From the cell containing the given text, extract its center point as (x, y) coordinate. 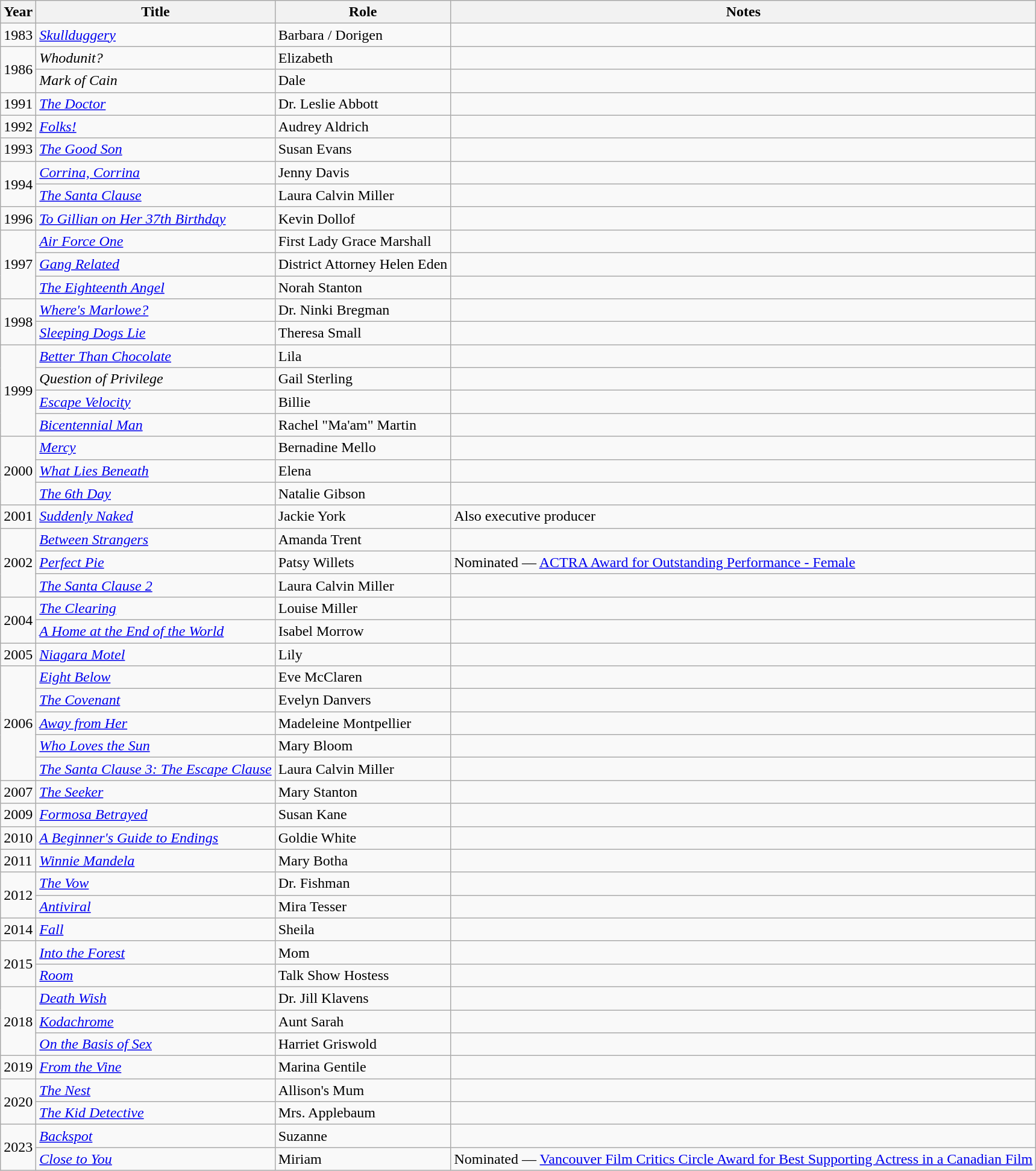
The Kid Detective (155, 1113)
Question of Privilege (155, 379)
1998 (18, 322)
The Covenant (155, 700)
Formosa Betrayed (155, 815)
Where's Marlowe? (155, 310)
Notes (744, 12)
Amanda Trent (363, 539)
2018 (18, 1021)
2020 (18, 1102)
Susan Evans (363, 149)
Eight Below (155, 677)
1994 (18, 184)
To Gillian on Her 37th Birthday (155, 218)
Mrs. Applebaum (363, 1113)
Dr. Jill Klavens (363, 998)
Escape Velocity (155, 402)
Evelyn Danvers (363, 700)
Dr. Leslie Abbott (363, 104)
Role (363, 12)
Nominated — Vancouver Film Critics Circle Award for Best Supporting Actress in a Canadian Film (744, 1159)
Between Strangers (155, 539)
2006 (18, 723)
Folks! (155, 127)
Nominated — ACTRA Award for Outstanding Performance - Female (744, 562)
Billie (363, 402)
The Santa Clause 3: The Escape Clause (155, 769)
Into the Forest (155, 952)
Jenny Davis (363, 172)
Goldie White (363, 838)
2023 (18, 1147)
Mary Stanton (363, 792)
Audrey Aldrich (363, 127)
Suddenly Naked (155, 516)
The Nest (155, 1090)
On the Basis of Sex (155, 1044)
2009 (18, 815)
2011 (18, 861)
Theresa Small (363, 333)
2001 (18, 516)
Antiviral (155, 906)
1997 (18, 264)
2015 (18, 964)
Dr. Fishman (363, 884)
From the Vine (155, 1067)
Air Force One (155, 241)
Talk Show Hostess (363, 975)
2012 (18, 895)
Winnie Mandela (155, 861)
Bernadine Mello (363, 448)
Sheila (363, 929)
Natalie Gibson (363, 494)
The Seeker (155, 792)
Miriam (363, 1159)
Bicentennial Man (155, 425)
2000 (18, 471)
Close to You (155, 1159)
The Vow (155, 884)
2014 (18, 929)
Elena (363, 471)
A Beginner's Guide to Endings (155, 838)
Harriet Griswold (363, 1044)
Lily (363, 654)
Skullduggery (155, 35)
Aunt Sarah (363, 1022)
1993 (18, 149)
Mark of Cain (155, 81)
1992 (18, 127)
The Santa Clause (155, 195)
Mary Botha (363, 861)
Gail Sterling (363, 379)
Suzanne (363, 1136)
Title (155, 12)
Dale (363, 81)
Susan Kane (363, 815)
Mercy (155, 448)
District Attorney Helen Eden (363, 264)
Elizabeth (363, 58)
Year (18, 12)
Jackie York (363, 516)
Marina Gentile (363, 1067)
The Santa Clause 2 (155, 585)
Room (155, 975)
The Good Son (155, 149)
Also executive producer (744, 516)
Eve McClaren (363, 677)
First Lady Grace Marshall (363, 241)
1986 (18, 69)
Mom (363, 952)
Who Loves the Sun (155, 746)
1996 (18, 218)
Perfect Pie (155, 562)
Fall (155, 929)
Allison's Mum (363, 1090)
1991 (18, 104)
Kodachrome (155, 1022)
Niagara Motel (155, 654)
Norah Stanton (363, 287)
Barbara / Dorigen (363, 35)
Mary Bloom (363, 746)
2019 (18, 1067)
Louise Miller (363, 608)
2004 (18, 620)
The Clearing (155, 608)
2005 (18, 654)
Corrina, Corrina (155, 172)
The Eighteenth Angel (155, 287)
1999 (18, 391)
1983 (18, 35)
2002 (18, 562)
Sleeping Dogs Lie (155, 333)
Away from Her (155, 723)
The 6th Day (155, 494)
Madeleine Montpellier (363, 723)
2010 (18, 838)
Mira Tesser (363, 906)
Patsy Willets (363, 562)
Kevin Dollof (363, 218)
The Doctor (155, 104)
Better Than Chocolate (155, 356)
Isabel Morrow (363, 631)
Backspot (155, 1136)
2007 (18, 792)
A Home at the End of the World (155, 631)
Lila (363, 356)
Dr. Ninki Bregman (363, 310)
Rachel "Ma'am" Martin (363, 425)
Gang Related (155, 264)
What Lies Beneath (155, 471)
Death Wish (155, 998)
Whodunit? (155, 58)
